Determine the [x, y] coordinate at the center of the cell enclosing the given text.  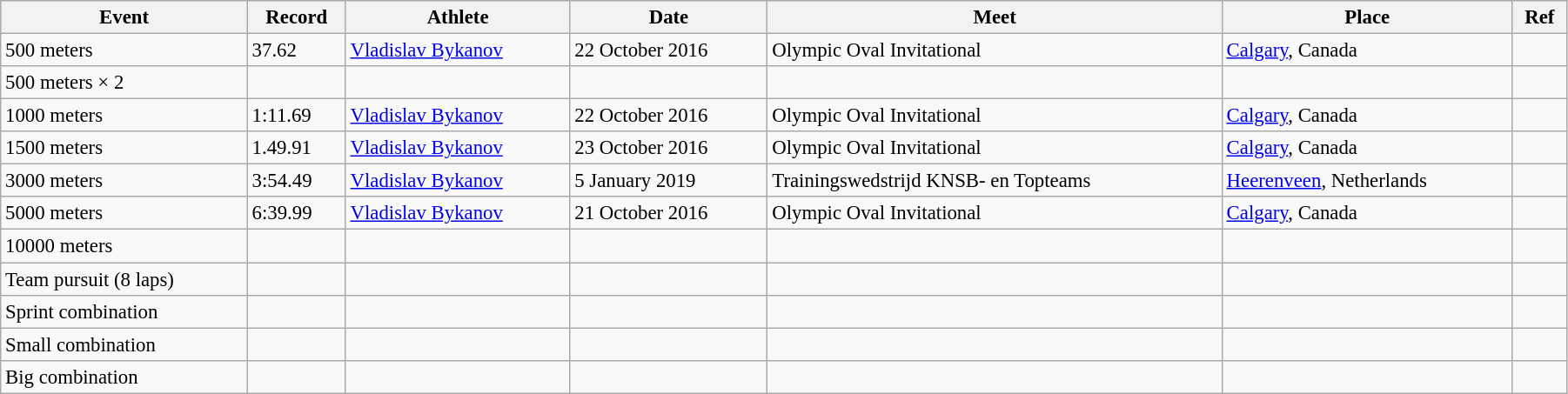
1500 meters [124, 148]
6:39.99 [296, 213]
Ref [1539, 17]
1000 meters [124, 116]
3:54.49 [296, 181]
Athlete [458, 17]
Big combination [124, 377]
Event [124, 17]
Team pursuit (8 laps) [124, 279]
5 January 2019 [668, 181]
10000 meters [124, 246]
500 meters [124, 50]
Date [668, 17]
Heerenveen, Netherlands [1367, 181]
Sprint combination [124, 311]
5000 meters [124, 213]
Small combination [124, 344]
500 meters × 2 [124, 83]
1:11.69 [296, 116]
23 October 2016 [668, 148]
21 October 2016 [668, 213]
3000 meters [124, 181]
Record [296, 17]
Place [1367, 17]
Trainingswedstrijd KNSB- en Topteams [995, 181]
1.49.91 [296, 148]
Meet [995, 17]
37.62 [296, 50]
